From the cell containing the given text, extract its center point as (X, Y) coordinate. 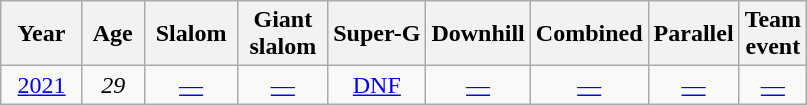
Slalom (191, 34)
Teamevent (773, 34)
Giant slalom (283, 34)
Year (42, 34)
29 (113, 85)
DNF (377, 85)
Super-G (377, 34)
Combined (589, 34)
Age (113, 34)
2021 (42, 85)
Downhill (478, 34)
Parallel (694, 34)
